Locate the cell with the specified text and output its [X, Y] center coordinate. 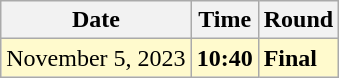
November 5, 2023 [96, 58]
Time [224, 20]
Final [298, 58]
Round [298, 20]
Date [96, 20]
10:40 [224, 58]
